Search for the cell housing the specified text and yield its [X, Y] center coordinate. 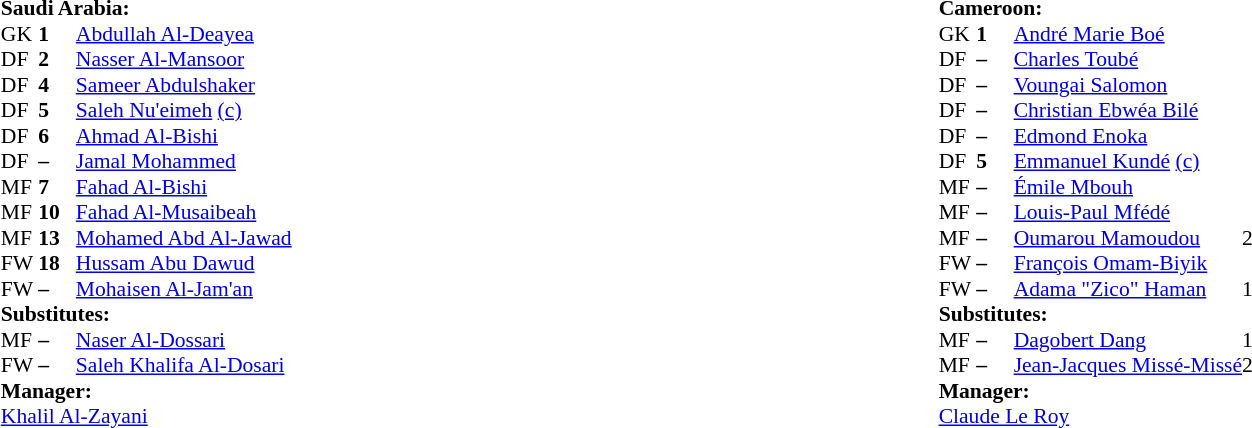
Adama "Zico" Haman [1128, 289]
Jamal Mohammed [184, 161]
13 [57, 238]
Edmond Enoka [1128, 136]
André Marie Boé [1128, 34]
Sameer Abdulshaker [184, 85]
4 [57, 85]
2 [57, 59]
Fahad Al-Bishi [184, 187]
Voungai Salomon [1128, 85]
10 [57, 213]
Mohamed Abd Al-Jawad [184, 238]
Mohaisen Al-Jam'an [184, 289]
6 [57, 136]
Louis-Paul Mfédé [1128, 213]
18 [57, 263]
Saleh Nu'eimeh (c) [184, 111]
Dagobert Dang [1128, 340]
Ahmad Al-Bishi [184, 136]
Christian Ebwéa Bilé [1128, 111]
Jean-Jacques Missé-Missé [1128, 365]
Charles Toubé [1128, 59]
Naser Al-Dossari [184, 340]
Emmanuel Kundé (c) [1128, 161]
Nasser Al-Mansoor [184, 59]
Fahad Al-Musaibeah [184, 213]
Oumarou Mamoudou [1128, 238]
Abdullah Al-Deayea [184, 34]
Saleh Khalifa Al-Dosari [184, 365]
Émile Mbouh [1128, 187]
7 [57, 187]
Hussam Abu Dawud [184, 263]
François Omam-Biyik [1128, 263]
